Identify which cell holds the provided text, then report its (X, Y) central coordinate. 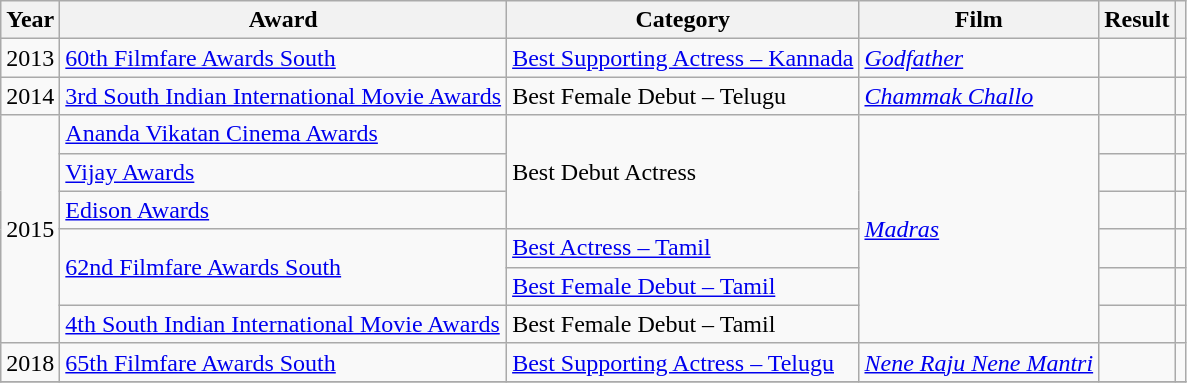
4th South Indian International Movie Awards (284, 324)
Film (979, 20)
2018 (30, 362)
Year (30, 20)
Vijay Awards (284, 172)
3rd South Indian International Movie Awards (284, 96)
2014 (30, 96)
2013 (30, 58)
Best Female Debut – Telugu (683, 96)
Godfather (979, 58)
60th Filmfare Awards South (284, 58)
Award (284, 20)
Result (1137, 20)
Nene Raju Nene Mantri (979, 362)
65th Filmfare Awards South (284, 362)
Category (683, 20)
Chammak Challo (979, 96)
Best Supporting Actress – Telugu (683, 362)
2015 (30, 229)
Best Debut Actress (683, 172)
Best Actress – Tamil (683, 248)
Edison Awards (284, 210)
Madras (979, 229)
Best Supporting Actress – Kannada (683, 58)
Ananda Vikatan Cinema Awards (284, 134)
62nd Filmfare Awards South (284, 267)
